Extract the (x, y) coordinate from the center of the cell holding the provided text.  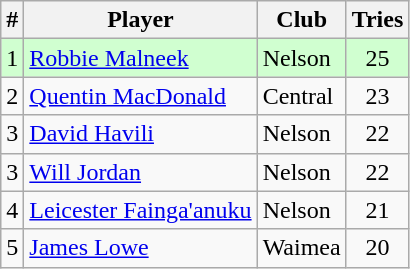
Central (302, 96)
Club (302, 20)
Robbie Malneek (140, 58)
25 (378, 58)
Waimea (302, 248)
James Lowe (140, 248)
David Havili (140, 134)
21 (378, 210)
Tries (378, 20)
5 (12, 248)
# (12, 20)
1 (12, 58)
Will Jordan (140, 172)
23 (378, 96)
2 (12, 96)
Quentin MacDonald (140, 96)
20 (378, 248)
Leicester Fainga'anuku (140, 210)
Player (140, 20)
4 (12, 210)
